Locate the cell with the specified text and output its (x, y) center coordinate. 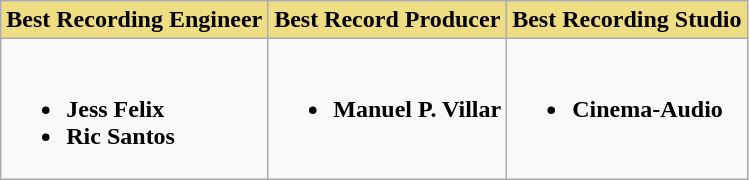
Best Recording Engineer (134, 20)
Jess FelixRic Santos (134, 109)
Best Recording Studio (627, 20)
Best Record Producer (388, 20)
Manuel P. Villar (388, 109)
Cinema-Audio (627, 109)
